Detect which cell encompasses the target text, then output its (X, Y) center coordinate. 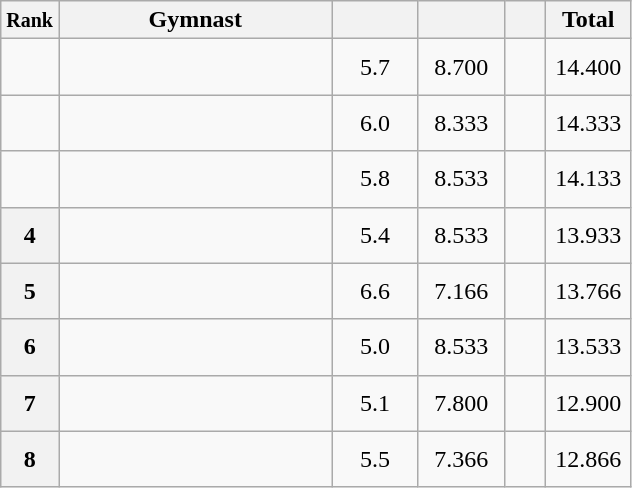
4 (30, 235)
14.400 (588, 67)
5.4 (375, 235)
5 (30, 291)
8.700 (461, 67)
13.766 (588, 291)
12.900 (588, 403)
8.333 (461, 123)
7 (30, 403)
14.333 (588, 123)
7.366 (461, 459)
5.8 (375, 179)
6.6 (375, 291)
13.933 (588, 235)
Rank (30, 20)
12.866 (588, 459)
Total (588, 20)
7.800 (461, 403)
7.166 (461, 291)
5.5 (375, 459)
8 (30, 459)
6 (30, 347)
6.0 (375, 123)
14.133 (588, 179)
5.0 (375, 347)
5.7 (375, 67)
Gymnast (195, 20)
13.533 (588, 347)
5.1 (375, 403)
